For the text-containing cell, return its midpoint in (x, y) coordinate format. 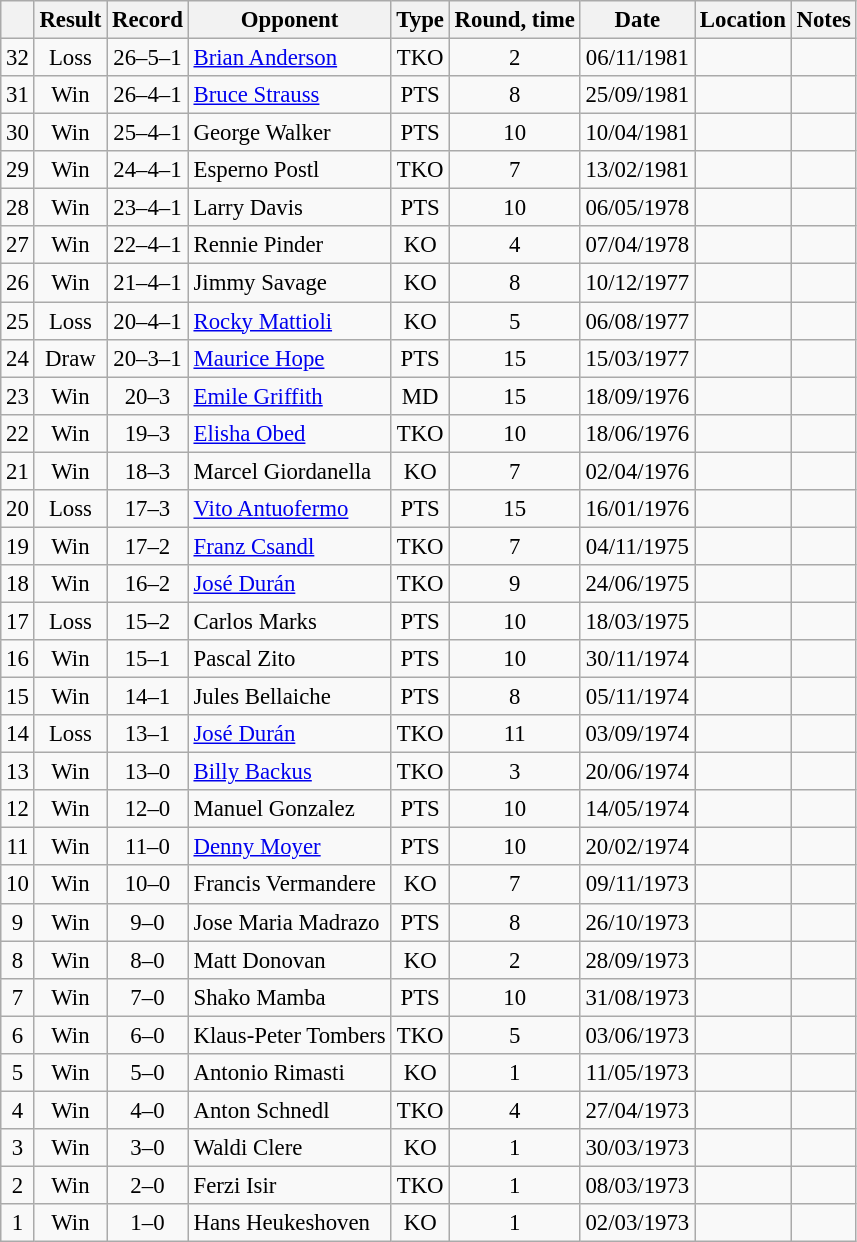
26/10/1973 (637, 922)
Draw (70, 358)
Anton Schnedl (290, 1110)
Emile Griffith (290, 396)
Elisha Obed (290, 433)
10/12/1977 (637, 283)
30/11/1974 (637, 659)
Maurice Hope (290, 358)
Marcel Giordanella (290, 471)
13 (18, 772)
19 (18, 546)
26 (18, 283)
17–2 (148, 546)
23–4–1 (148, 208)
21–4–1 (148, 283)
17 (18, 621)
24/06/1975 (637, 584)
Waldi Clere (290, 1148)
09/11/1973 (637, 885)
03/06/1973 (637, 1035)
21 (18, 471)
Francis Vermandere (290, 885)
2–0 (148, 1185)
28/09/1973 (637, 960)
15–1 (148, 659)
6 (18, 1035)
Opponent (290, 20)
31/08/1973 (637, 997)
7–0 (148, 997)
31 (18, 95)
Matt Donovan (290, 960)
20/06/1974 (637, 772)
12 (18, 809)
24 (18, 358)
Rocky Mattioli (290, 321)
5–0 (148, 1073)
32 (18, 58)
8–0 (148, 960)
Franz Csandl (290, 546)
03/09/1974 (637, 734)
06/11/1981 (637, 58)
28 (18, 208)
02/04/1976 (637, 471)
02/03/1973 (637, 1223)
18–3 (148, 471)
Type (420, 20)
Jose Maria Madrazo (290, 922)
15/03/1977 (637, 358)
29 (18, 170)
25/09/1981 (637, 95)
05/11/1974 (637, 697)
30 (18, 133)
MD (420, 396)
25 (18, 321)
20/02/1974 (637, 847)
18/03/1975 (637, 621)
Antonio Rimasti (290, 1073)
Manuel Gonzalez (290, 809)
4–0 (148, 1110)
Jimmy Savage (290, 283)
30/03/1973 (637, 1148)
Location (744, 20)
13/02/1981 (637, 170)
Date (637, 20)
Bruce Strauss (290, 95)
20–3–1 (148, 358)
27/04/1973 (637, 1110)
Brian Anderson (290, 58)
16–2 (148, 584)
18/09/1976 (637, 396)
17–3 (148, 509)
18/06/1976 (637, 433)
Round, time (514, 20)
10–0 (148, 885)
23 (18, 396)
Carlos Marks (290, 621)
13–1 (148, 734)
Jules Bellaiche (290, 697)
14/05/1974 (637, 809)
Result (70, 20)
Record (148, 20)
20 (18, 509)
13–0 (148, 772)
Esperno Postl (290, 170)
18 (18, 584)
Notes (824, 20)
20–3 (148, 396)
16 (18, 659)
04/11/1975 (637, 546)
Pascal Zito (290, 659)
19–3 (148, 433)
George Walker (290, 133)
16/01/1976 (637, 509)
Shako Mamba (290, 997)
07/04/1978 (637, 245)
Ferzi Isir (290, 1185)
12–0 (148, 809)
20–4–1 (148, 321)
25–4–1 (148, 133)
11/05/1973 (637, 1073)
10/04/1981 (637, 133)
6–0 (148, 1035)
Denny Moyer (290, 847)
06/08/1977 (637, 321)
3–0 (148, 1148)
27 (18, 245)
22–4–1 (148, 245)
26–5–1 (148, 58)
15–2 (148, 621)
Vito Antuofermo (290, 509)
24–4–1 (148, 170)
Klaus-Peter Tombers (290, 1035)
06/05/1978 (637, 208)
14–1 (148, 697)
Larry Davis (290, 208)
Hans Heukeshoven (290, 1223)
08/03/1973 (637, 1185)
1–0 (148, 1223)
22 (18, 433)
9–0 (148, 922)
26–4–1 (148, 95)
14 (18, 734)
Billy Backus (290, 772)
Rennie Pinder (290, 245)
11–0 (148, 847)
